Output the (X, Y) coordinate of the center of the cell containing the given text.  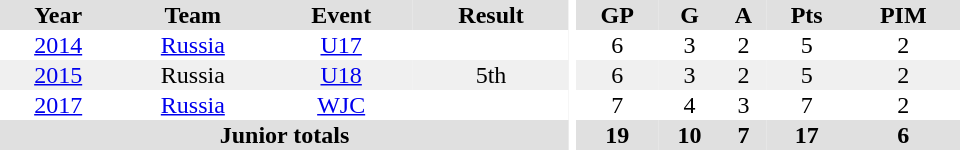
2017 (58, 105)
U18 (341, 75)
19 (618, 135)
Team (192, 15)
5th (491, 75)
U17 (341, 45)
10 (690, 135)
PIM (904, 15)
17 (807, 135)
WJC (341, 105)
2015 (58, 75)
G (690, 15)
GP (618, 15)
Year (58, 15)
A (743, 15)
2014 (58, 45)
Junior totals (284, 135)
Result (491, 15)
4 (690, 105)
Event (341, 15)
Pts (807, 15)
